Pinpoint the cell where the given text exists, returning its (x, y) midpoint coordinate. 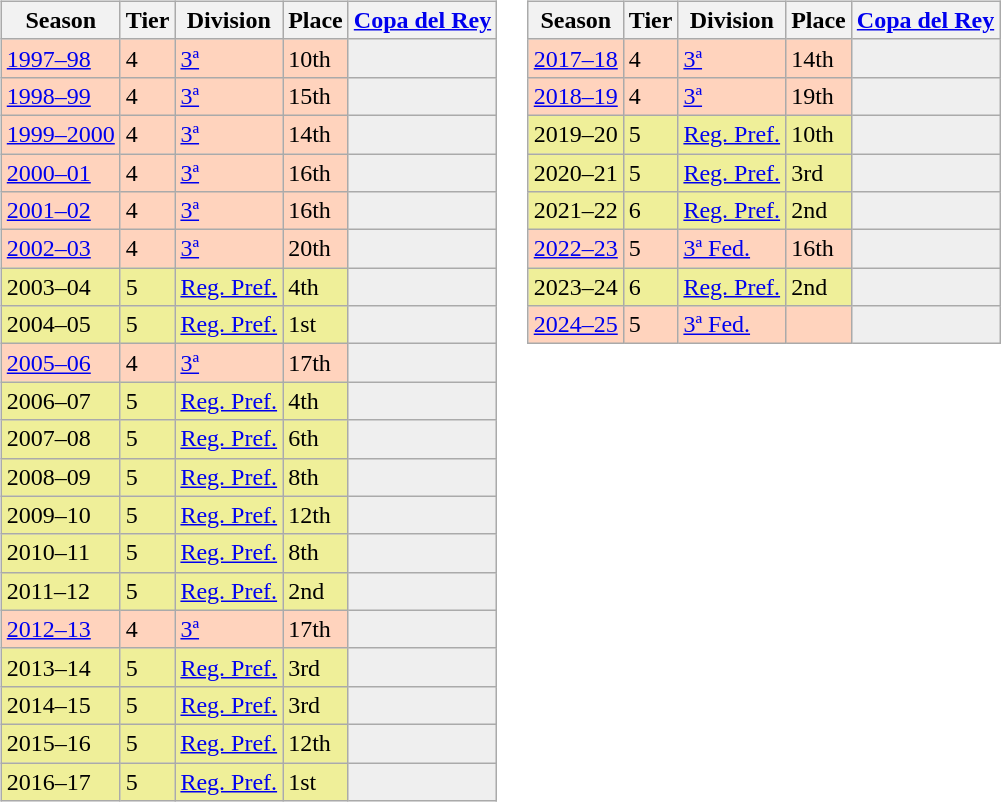
19th (819, 96)
6th (316, 439)
1999–2000 (60, 134)
2005–06 (60, 363)
2008–09 (60, 477)
2011–12 (60, 591)
2015–16 (60, 743)
2002–03 (60, 249)
2022–23 (576, 249)
2024–25 (576, 325)
2006–07 (60, 401)
2012–13 (60, 629)
2013–14 (60, 667)
2009–10 (60, 515)
2023–24 (576, 287)
2020–21 (576, 173)
1998–99 (60, 96)
2004–05 (60, 325)
1997–98 (60, 58)
2001–02 (60, 211)
2014–15 (60, 705)
2003–04 (60, 287)
20th (316, 249)
2021–22 (576, 211)
2007–08 (60, 439)
2016–17 (60, 781)
2019–20 (576, 134)
2018–19 (576, 96)
2010–11 (60, 553)
15th (316, 96)
2000–01 (60, 173)
2017–18 (576, 58)
